Pinpoint the cell where the given text exists, returning its (x, y) midpoint coordinate. 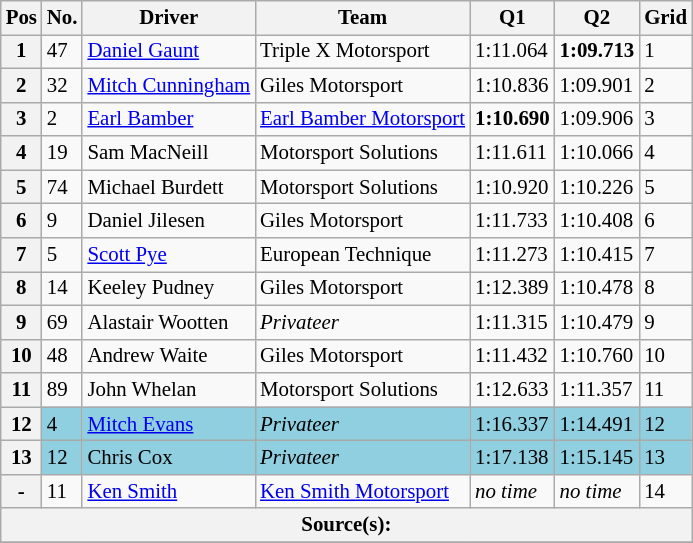
74 (62, 187)
Mitch Evans (168, 424)
1:10.836 (512, 85)
1:10.226 (598, 187)
Daniel Gaunt (168, 51)
1:10.760 (598, 356)
1:11.273 (512, 255)
89 (62, 390)
Team (362, 18)
69 (62, 322)
Michael Burdett (168, 187)
1:17.138 (512, 458)
1:09.713 (598, 51)
Earl Bamber Motorsport (362, 119)
Source(s): (346, 525)
1:10.066 (598, 153)
Alastair Wootten (168, 322)
Mitch Cunningham (168, 85)
Scott Pye (168, 255)
Driver (168, 18)
No. (62, 18)
Chris Cox (168, 458)
Q2 (598, 18)
Sam MacNeill (168, 153)
1:10.690 (512, 119)
1:10.415 (598, 255)
John Whelan (168, 390)
Keeley Pudney (168, 288)
1:12.389 (512, 288)
1:15.145 (598, 458)
Ken Smith Motorsport (362, 491)
Ken Smith (168, 491)
1:11.432 (512, 356)
1:09.906 (598, 119)
1:11.611 (512, 153)
Daniel Jilesen (168, 221)
1:09.901 (598, 85)
1:11.064 (512, 51)
32 (62, 85)
1:10.920 (512, 187)
Triple X Motorsport (362, 51)
1:11.733 (512, 221)
European Technique (362, 255)
1:11.315 (512, 322)
48 (62, 356)
1:11.357 (598, 390)
Earl Bamber (168, 119)
Andrew Waite (168, 356)
1:10.479 (598, 322)
1:14.491 (598, 424)
- (22, 491)
1:10.478 (598, 288)
1:10.408 (598, 221)
1:12.633 (512, 390)
1:16.337 (512, 424)
19 (62, 153)
Pos (22, 18)
Grid (666, 18)
47 (62, 51)
Q1 (512, 18)
